Output the [x, y] coordinate of the center of the cell containing the given text.  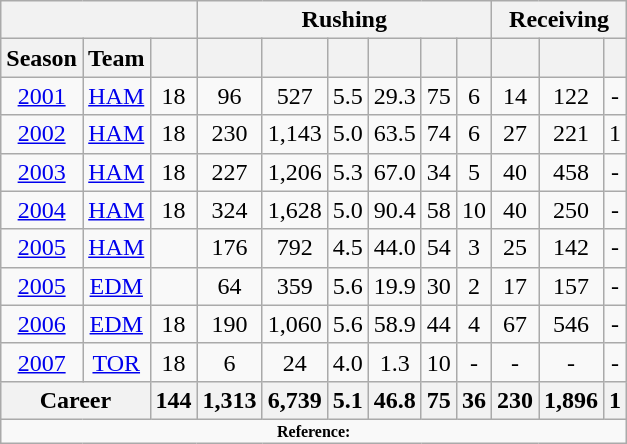
64 [230, 286]
2001 [42, 96]
546 [572, 324]
1,206 [294, 172]
TOR [116, 362]
5 [474, 172]
44.0 [394, 248]
67.0 [394, 172]
4.5 [348, 248]
144 [174, 400]
142 [572, 248]
29.3 [394, 96]
30 [438, 286]
122 [572, 96]
4 [474, 324]
24 [294, 362]
58.9 [394, 324]
4.0 [348, 362]
17 [514, 286]
Rushing [344, 20]
2004 [42, 210]
1,896 [572, 400]
63.5 [394, 134]
1.3 [394, 362]
36 [474, 400]
90.4 [394, 210]
58 [438, 210]
2002 [42, 134]
324 [230, 210]
Reference: [314, 431]
19.9 [394, 286]
2003 [42, 172]
44 [438, 324]
67 [514, 324]
46.8 [394, 400]
1,143 [294, 134]
Team [116, 58]
792 [294, 248]
5.5 [348, 96]
14 [514, 96]
1,628 [294, 210]
54 [438, 248]
2 [474, 286]
1,060 [294, 324]
176 [230, 248]
Receiving [558, 20]
1,313 [230, 400]
227 [230, 172]
27 [514, 134]
359 [294, 286]
250 [572, 210]
34 [438, 172]
6,739 [294, 400]
5.3 [348, 172]
25 [514, 248]
2007 [42, 362]
74 [438, 134]
5.1 [348, 400]
Season [42, 58]
190 [230, 324]
458 [572, 172]
157 [572, 286]
2006 [42, 324]
96 [230, 96]
221 [572, 134]
527 [294, 96]
Career [76, 400]
3 [474, 248]
